Locate the cell with the specified text and output its [X, Y] center coordinate. 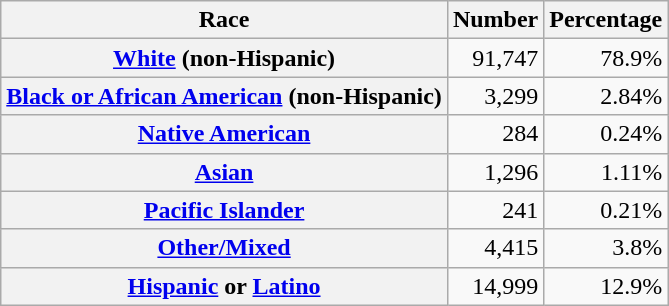
241 [495, 210]
0.24% [606, 134]
Pacific Islander [224, 210]
Black or African American (non-Hispanic) [224, 96]
Race [224, 20]
White (non-Hispanic) [224, 58]
3.8% [606, 248]
Asian [224, 172]
14,999 [495, 286]
Hispanic or Latino [224, 286]
12.9% [606, 286]
Native American [224, 134]
284 [495, 134]
Number [495, 20]
1,296 [495, 172]
Percentage [606, 20]
1.11% [606, 172]
3,299 [495, 96]
Other/Mixed [224, 248]
4,415 [495, 248]
0.21% [606, 210]
78.9% [606, 58]
2.84% [606, 96]
91,747 [495, 58]
